Identify which cell holds the provided text, then report its [X, Y] central coordinate. 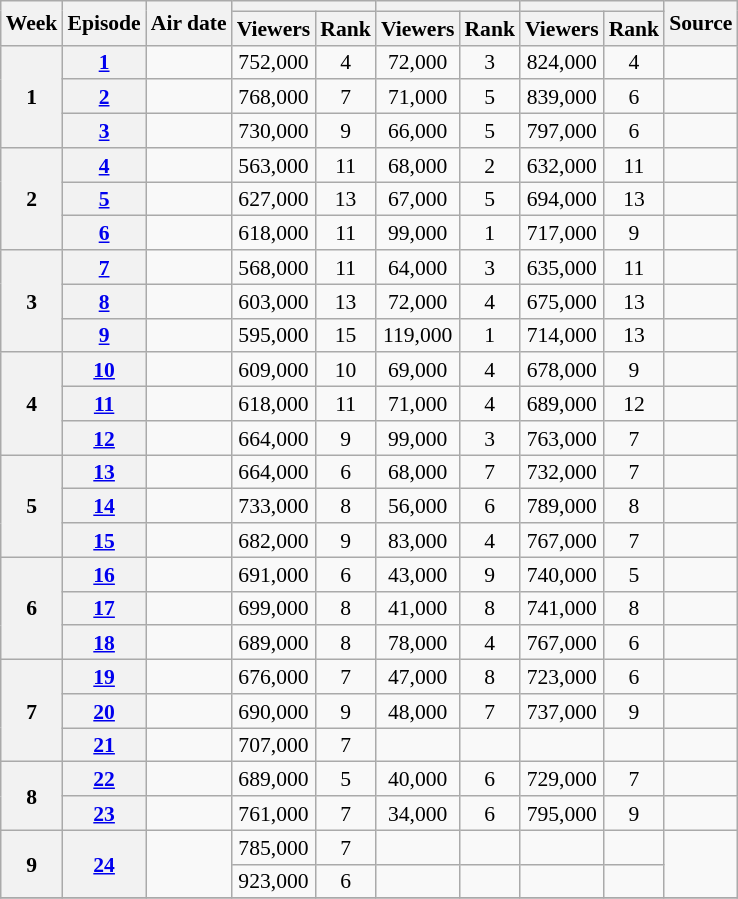
67,000 [418, 199]
64,000 [418, 267]
69,000 [418, 370]
691,000 [274, 574]
627,000 [274, 199]
737,000 [562, 711]
732,000 [562, 472]
632,000 [562, 165]
Air date [189, 23]
609,000 [274, 370]
682,000 [274, 540]
78,000 [418, 643]
761,000 [274, 813]
41,000 [418, 608]
678,000 [562, 370]
47,000 [418, 677]
795,000 [562, 813]
18 [104, 643]
Episode [104, 23]
119,000 [418, 335]
785,000 [274, 847]
563,000 [274, 165]
699,000 [274, 608]
923,000 [274, 881]
66,000 [418, 131]
603,000 [274, 301]
789,000 [562, 506]
730,000 [274, 131]
83,000 [418, 540]
717,000 [562, 233]
Source [700, 23]
17 [104, 608]
797,000 [562, 131]
752,000 [274, 62]
675,000 [562, 301]
595,000 [274, 335]
24 [104, 864]
635,000 [562, 267]
22 [104, 779]
824,000 [562, 62]
768,000 [274, 97]
20 [104, 711]
676,000 [274, 677]
694,000 [562, 199]
14 [104, 506]
23 [104, 813]
34,000 [418, 813]
763,000 [562, 438]
740,000 [562, 574]
839,000 [562, 97]
43,000 [418, 574]
707,000 [274, 745]
19 [104, 677]
568,000 [274, 267]
21 [104, 745]
Week [32, 23]
48,000 [418, 711]
56,000 [418, 506]
40,000 [418, 779]
723,000 [562, 677]
733,000 [274, 506]
729,000 [562, 779]
16 [104, 574]
690,000 [274, 711]
741,000 [562, 608]
714,000 [562, 335]
